Locate the cell with the specified text and output its (X, Y) center coordinate. 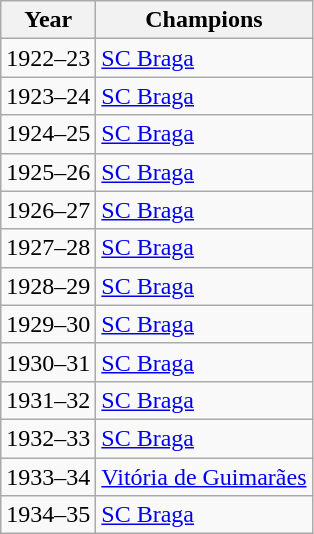
Champions (204, 20)
1934–35 (48, 515)
1923–24 (48, 96)
Vitória de Guimarães (204, 477)
1932–33 (48, 438)
1927–28 (48, 248)
1933–34 (48, 477)
1922–23 (48, 58)
1929–30 (48, 324)
1931–32 (48, 400)
1926–27 (48, 210)
1924–25 (48, 134)
1930–31 (48, 362)
1928–29 (48, 286)
1925–26 (48, 172)
Year (48, 20)
